Find where the given text appears and provide that cell's center as [x, y] coordinate. 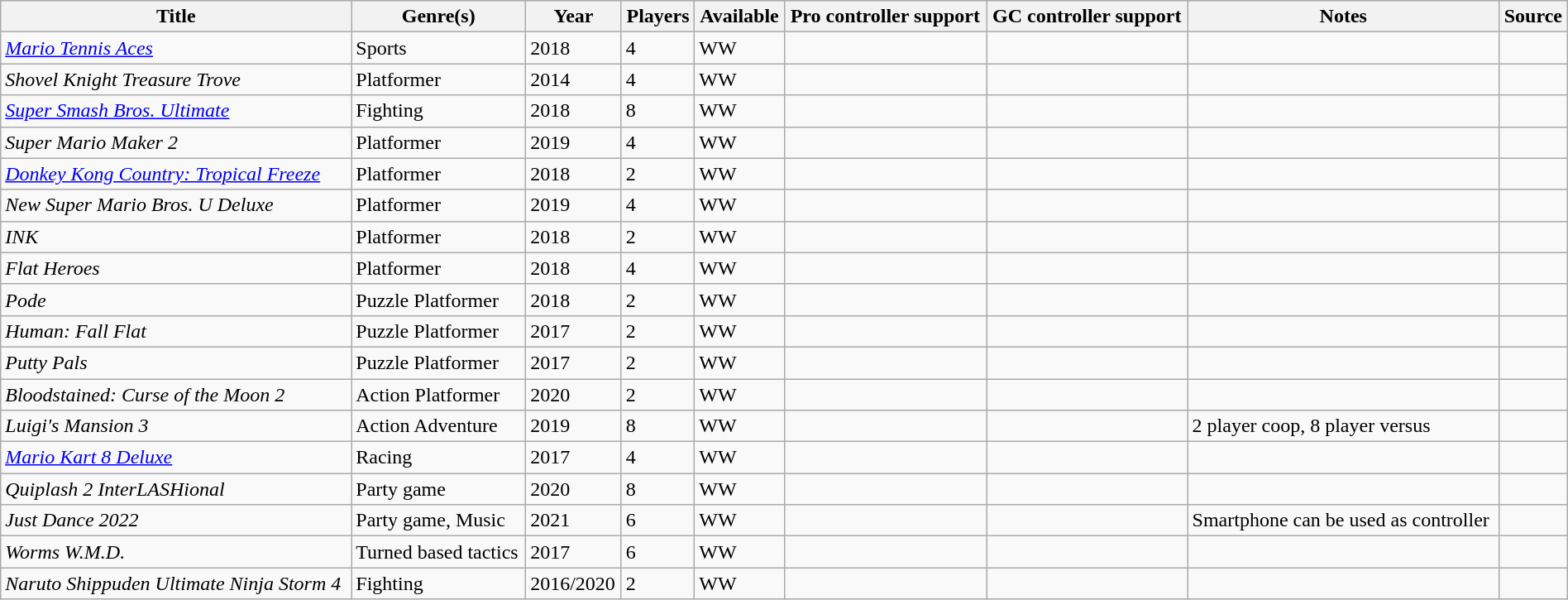
Mario Kart 8 Deluxe [176, 458]
GC controller support [1087, 17]
Notes [1343, 17]
Racing [438, 458]
Just Dance 2022 [176, 521]
New Super Mario Bros. U Deluxe [176, 205]
Action Platformer [438, 395]
Shovel Knight Treasure Trove [176, 79]
Donkey Kong Country: Tropical Freeze [176, 174]
Super Mario Maker 2 [176, 142]
Putty Pals [176, 362]
Players [657, 17]
Worms W.M.D. [176, 552]
2016/2020 [574, 583]
Human: Fall Flat [176, 331]
Action Adventure [438, 426]
2021 [574, 521]
Quiplash 2 InterLASHional [176, 489]
Pode [176, 300]
Super Smash Bros. Ultimate [176, 111]
Smartphone can be used as controller [1343, 521]
Source [1533, 17]
Luigi's Mansion 3 [176, 426]
Party game [438, 489]
Mario Tennis Aces [176, 48]
2014 [574, 79]
Pro controller support [885, 17]
Sports [438, 48]
Turned based tactics [438, 552]
Title [176, 17]
Flat Heroes [176, 268]
Party game, Music [438, 521]
Naruto Shippuden Ultimate Ninja Storm 4 [176, 583]
2 player coop, 8 player versus [1343, 426]
Available [739, 17]
Genre(s) [438, 17]
Bloodstained: Curse of the Moon 2 [176, 395]
Year [574, 17]
INK [176, 237]
